Detect which cell encompasses the target text, then output its [X, Y] center coordinate. 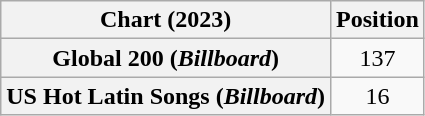
16 [378, 96]
Chart (2023) [166, 20]
137 [378, 58]
Position [378, 20]
US Hot Latin Songs (Billboard) [166, 96]
Global 200 (Billboard) [166, 58]
